Determine the (x, y) coordinate at the center of the cell enclosing the given text.  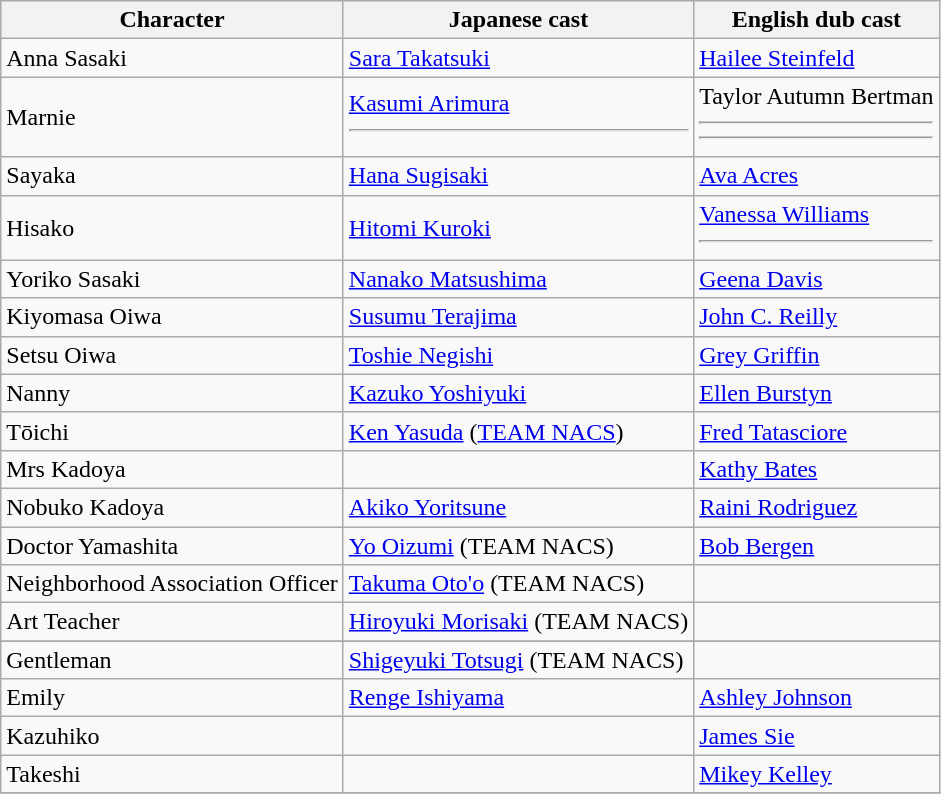
Character (172, 20)
Akiko Yoritsune (518, 507)
Tōichi (172, 431)
Anna Sasaki (172, 58)
Emily (172, 698)
Mrs Kadoya (172, 469)
James Sie (816, 736)
English dub cast (816, 20)
Ava Acres (816, 176)
Nanny (172, 393)
Gentleman (172, 660)
Renge Ishiyama (518, 698)
Yo Oizumi (TEAM NACS) (518, 545)
Nanako Matsushima (518, 279)
Bob Bergen (816, 545)
Japanese cast (518, 20)
Kazuhiko (172, 736)
Hana Sugisaki (518, 176)
Hisako (172, 228)
Susumu Terajima (518, 317)
Yoriko Sasaki (172, 279)
Geena Davis (816, 279)
Sara Takatsuki (518, 58)
Hitomi Kuroki (518, 228)
Art Teacher (172, 622)
Hailee Steinfeld (816, 58)
Kiyomasa Oiwa (172, 317)
Takeshi (172, 774)
Raini Rodriguez (816, 507)
Ashley Johnson (816, 698)
John C. Reilly (816, 317)
Neighborhood Association Officer (172, 584)
Sayaka (172, 176)
Shigeyuki Totsugi (TEAM NACS) (518, 660)
Grey Griffin (816, 355)
Ellen Burstyn (816, 393)
Doctor Yamashita (172, 545)
Hiroyuki Morisaki (TEAM NACS) (518, 622)
Marnie (172, 117)
Nobuko Kadoya (172, 507)
Kasumi Arimura (518, 117)
Taylor Autumn Bertman (816, 117)
Fred Tatasciore (816, 431)
Ken Yasuda (TEAM NACS) (518, 431)
Takuma Oto'o (TEAM NACS) (518, 584)
Mikey Kelley (816, 774)
Vanessa Williams (816, 228)
Setsu Oiwa (172, 355)
Toshie Negishi (518, 355)
Kathy Bates (816, 469)
Kazuko Yoshiyuki (518, 393)
